Search for the cell housing the specified text and yield its (x, y) center coordinate. 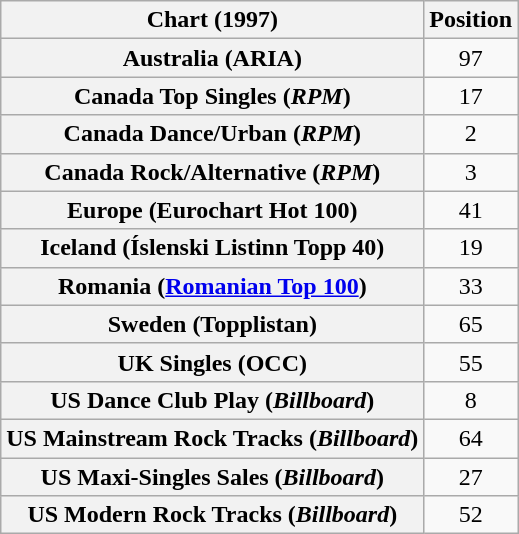
US Maxi-Singles Sales (Billboard) (212, 477)
UK Singles (OCC) (212, 362)
52 (471, 515)
Romania (Romanian Top 100) (212, 286)
8 (471, 400)
Chart (1997) (212, 20)
US Dance Club Play (Billboard) (212, 400)
US Modern Rock Tracks (Billboard) (212, 515)
97 (471, 58)
64 (471, 438)
Sweden (Topplistan) (212, 324)
US Mainstream Rock Tracks (Billboard) (212, 438)
Iceland (Íslenski Listinn Topp 40) (212, 248)
2 (471, 134)
27 (471, 477)
65 (471, 324)
3 (471, 172)
33 (471, 286)
Position (471, 20)
19 (471, 248)
Canada Rock/Alternative (RPM) (212, 172)
Canada Top Singles (RPM) (212, 96)
Canada Dance/Urban (RPM) (212, 134)
Europe (Eurochart Hot 100) (212, 210)
17 (471, 96)
41 (471, 210)
55 (471, 362)
Australia (ARIA) (212, 58)
